Detect which cell encompasses the target text, then output its (x, y) center coordinate. 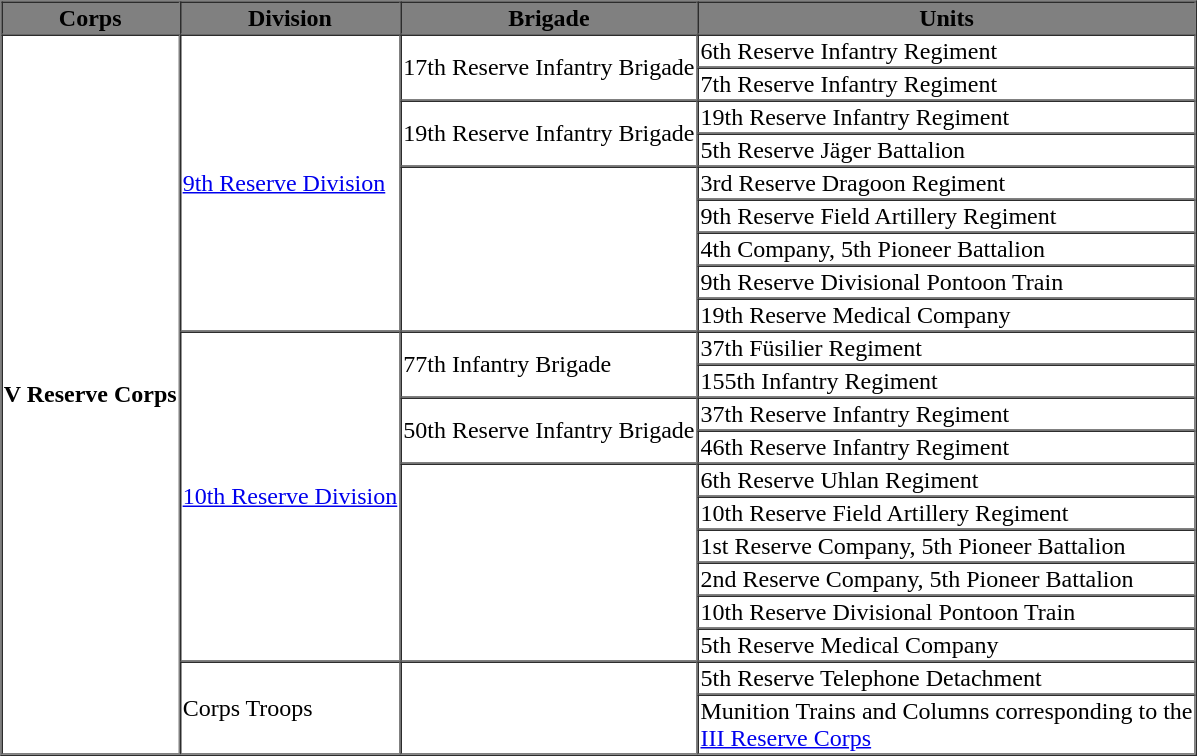
50th Reserve Infantry Brigade (548, 431)
3rd Reserve Dragoon Regiment (947, 182)
5th Reserve Medical Company (947, 644)
6th Reserve Uhlan Regiment (947, 480)
2nd Reserve Company, 5th Pioneer Battalion (947, 578)
6th Reserve Infantry Regiment (947, 50)
46th Reserve Infantry Regiment (947, 446)
9th Reserve Division (290, 182)
1st Reserve Company, 5th Pioneer Battalion (947, 546)
V Reserve Corps (90, 394)
7th Reserve Infantry Regiment (947, 84)
9th Reserve Divisional Pontoon Train (947, 282)
Units (947, 18)
37th Reserve Infantry Regiment (947, 414)
155th Infantry Regiment (947, 380)
Brigade (548, 18)
9th Reserve Field Artillery Regiment (947, 216)
17th Reserve Infantry Brigade (548, 67)
37th Füsilier Regiment (947, 348)
19th Reserve Medical Company (947, 314)
5th Reserve Telephone Detachment (947, 678)
Corps (90, 18)
Corps Troops (290, 708)
4th Company, 5th Pioneer Battalion (947, 248)
10th Reserve Field Artillery Regiment (947, 512)
10th Reserve Divisional Pontoon Train (947, 612)
77th Infantry Brigade (548, 365)
Munition Trains and Columns corresponding to theIII Reserve Corps (947, 724)
10th Reserve Division (290, 497)
19th Reserve Infantry Brigade (548, 133)
5th Reserve Jäger Battalion (947, 150)
Division (290, 18)
19th Reserve Infantry Regiment (947, 116)
